For the text-containing cell, return its midpoint in (X, Y) coordinate format. 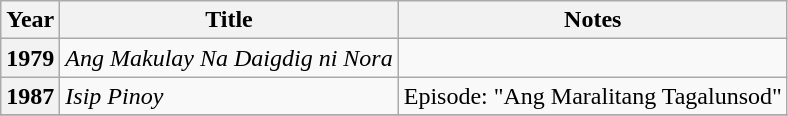
1987 (30, 96)
Notes (592, 20)
Title (229, 20)
Ang Makulay Na Daigdig ni Nora (229, 58)
Isip Pinoy (229, 96)
Year (30, 20)
1979 (30, 58)
Episode: "Ang Maralitang Tagalunsod" (592, 96)
